Provide the [X, Y] coordinate of the cell's center where the given text is located.  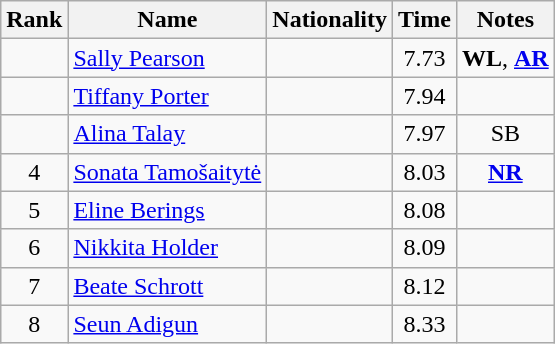
6 [34, 248]
8.03 [425, 172]
WL, AR [505, 58]
Name [168, 20]
7.97 [425, 134]
Tiffany Porter [168, 96]
Nikkita Holder [168, 248]
8.33 [425, 324]
Seun Adigun [168, 324]
Nationality [330, 20]
SB [505, 134]
Notes [505, 20]
7.73 [425, 58]
Time [425, 20]
4 [34, 172]
8 [34, 324]
8.08 [425, 210]
Alina Talay [168, 134]
Eline Berings [168, 210]
5 [34, 210]
Rank [34, 20]
Sally Pearson [168, 58]
Sonata Tamošaitytė [168, 172]
8.12 [425, 286]
Beate Schrott [168, 286]
8.09 [425, 248]
7.94 [425, 96]
NR [505, 172]
7 [34, 286]
